Locate the cell with the specified text and output its (x, y) center coordinate. 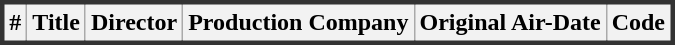
Title (56, 22)
Code (639, 22)
Original Air-Date (510, 22)
Production Company (298, 22)
Director (134, 22)
# (14, 22)
